From the cell containing the given text, extract its center point as (X, Y) coordinate. 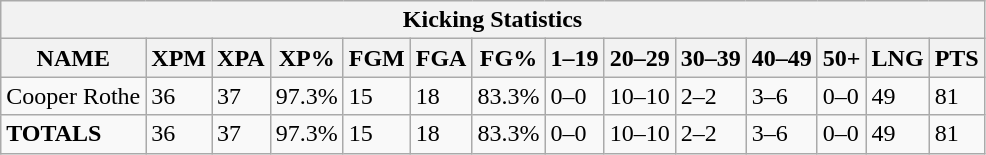
XPM (179, 58)
TOTALS (74, 134)
FG% (508, 58)
50+ (842, 58)
Kicking Statistics (492, 20)
FGM (376, 58)
FGA (441, 58)
1–19 (574, 58)
Cooper Rothe (74, 96)
30–39 (710, 58)
20–29 (640, 58)
PTS (956, 58)
XP% (306, 58)
NAME (74, 58)
40–49 (782, 58)
XPA (242, 58)
LNG (898, 58)
